Locate the cell with the specified text and output its (X, Y) center coordinate. 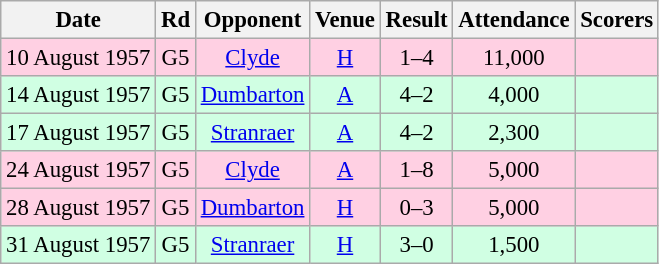
Attendance (514, 20)
14 August 1957 (78, 95)
24 August 1957 (78, 170)
Venue (346, 20)
Rd (176, 20)
2,300 (514, 133)
3–0 (416, 245)
Date (78, 20)
Result (416, 20)
4,000 (514, 95)
Scorers (617, 20)
10 August 1957 (78, 58)
11,000 (514, 58)
31 August 1957 (78, 245)
1–8 (416, 170)
0–3 (416, 208)
Opponent (252, 20)
17 August 1957 (78, 133)
1–4 (416, 58)
1,500 (514, 245)
28 August 1957 (78, 208)
